Return the [x, y] coordinate for the center point of the cell that contains the specified text.  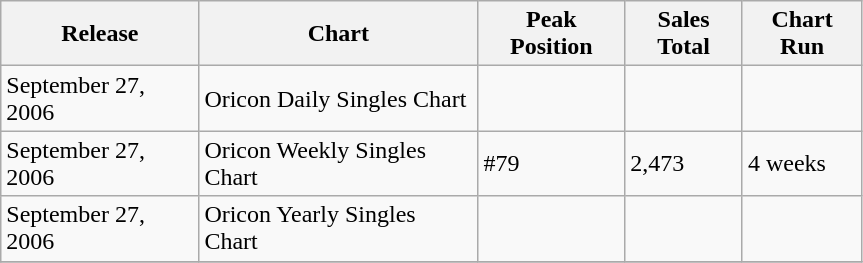
Chart [338, 34]
Peak Position [552, 34]
#79 [552, 164]
Chart Run [802, 34]
Sales Total [684, 34]
Oricon Daily Singles Chart [338, 98]
Release [100, 34]
4 weeks [802, 164]
Oricon Yearly Singles Chart [338, 228]
Oricon Weekly Singles Chart [338, 164]
2,473 [684, 164]
